Determine the [x, y] coordinate at the center of the cell enclosing the given text.  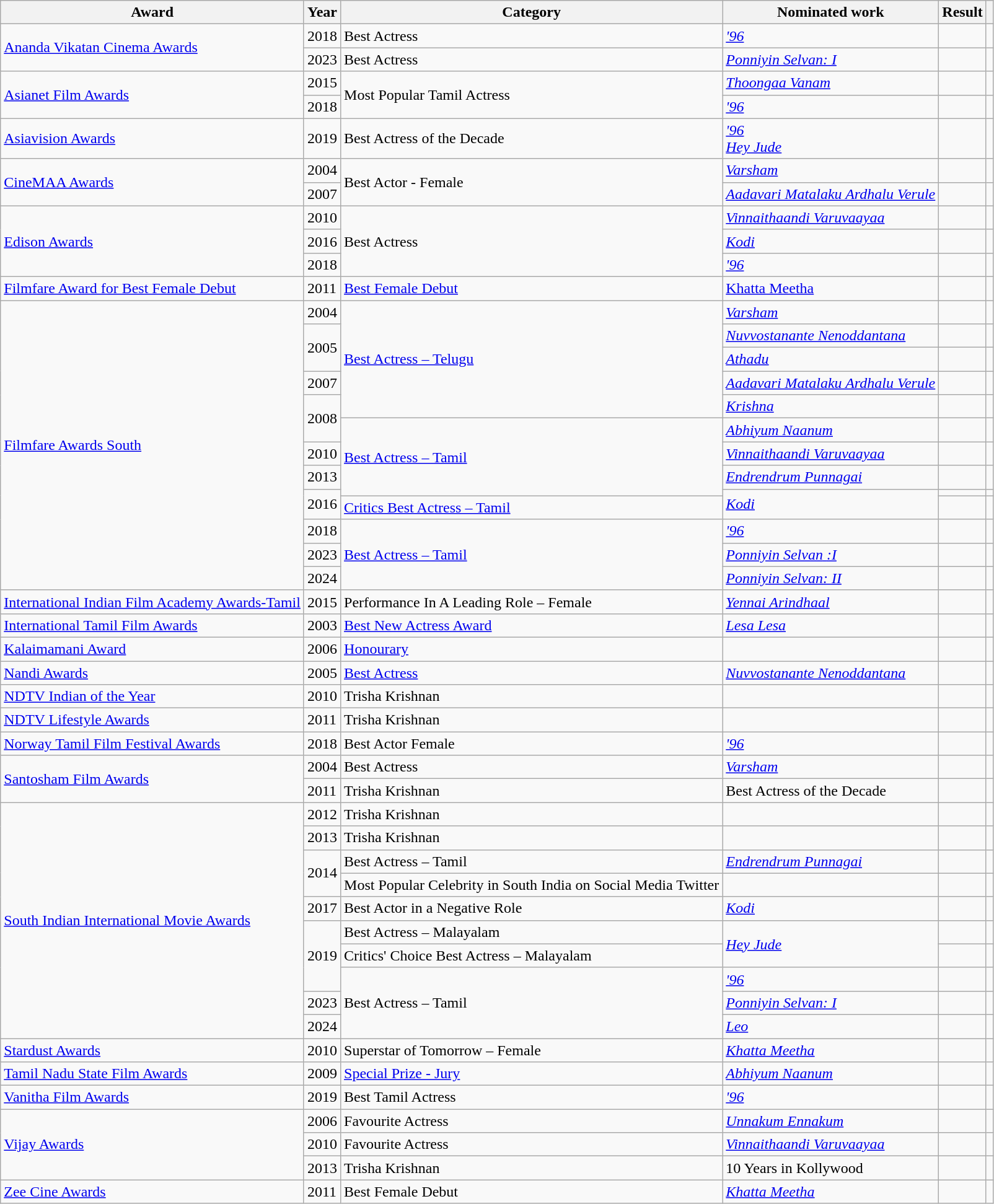
Edison Awards [152, 241]
10 Years in Kollywood [830, 1168]
2003 [322, 625]
Santosham Film Awards [152, 779]
Krishna [830, 406]
Best Actor Female [532, 744]
Critics Best Actress – Tamil [532, 508]
NDTV Indian of the Year [152, 696]
Vijay Awards [152, 1145]
Filmfare Awards South [152, 445]
Kalaimamani Award [152, 649]
Asiavision Awards [152, 139]
Superstar of Tomorrow – Female [532, 1050]
'96Hey Jude [830, 139]
Athadu [830, 359]
Ananda Vikatan Cinema Awards [152, 48]
Best Actor in a Negative Role [532, 908]
Best New Actress Award [532, 625]
Lesa Lesa [830, 625]
Yennai Arindhaal [830, 602]
Critics' Choice Best Actress – Malayalam [532, 956]
Best Actor - Female [532, 182]
Unnakum Ennakum [830, 1121]
Nominated work [830, 12]
Vanitha Film Awards [152, 1097]
Hey Jude [830, 944]
Honourary [532, 649]
Year [322, 12]
Best Tamil Actress [532, 1097]
2009 [322, 1074]
2014 [322, 873]
Asianet Film Awards [152, 95]
Most Popular Celebrity in South India on Social Media Twitter [532, 885]
2012 [322, 814]
International Indian Film Academy Awards-Tamil [152, 602]
Tamil Nadu State Film Awards [152, 1074]
Best Actress – Telugu [532, 359]
NDTV Lifestyle Awards [152, 720]
Thoongaa Vanam [830, 83]
Award [152, 12]
Category [532, 12]
Result [962, 12]
Norway Tamil Film Festival Awards [152, 744]
Zee Cine Awards [152, 1192]
South Indian International Movie Awards [152, 921]
Filmfare Award for Best Female Debut [152, 288]
Ponniyin Selvan: II [830, 578]
Special Prize - Jury [532, 1074]
CineMAA Awards [152, 182]
2017 [322, 908]
Performance In A Leading Role – Female [532, 602]
Best Actress – Malayalam [532, 932]
International Tamil Film Awards [152, 625]
Stardust Awards [152, 1050]
Leo [830, 1026]
2008 [322, 418]
Ponniyin Selvan :I [830, 555]
Most Popular Tamil Actress [532, 95]
Nandi Awards [152, 672]
